For the text-containing cell, return its midpoint in [X, Y] coordinate format. 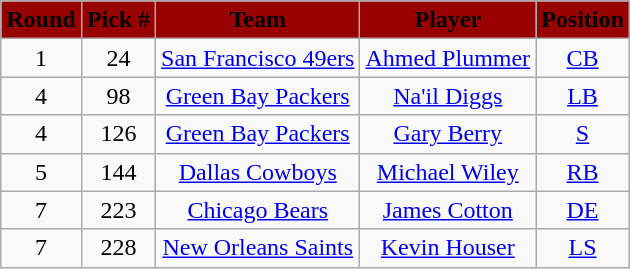
Pick # [118, 20]
Na'il Diggs [448, 96]
S [583, 134]
Chicago Bears [258, 210]
98 [118, 96]
Gary Berry [448, 134]
223 [118, 210]
1 [41, 58]
228 [118, 248]
Michael Wiley [448, 172]
CB [583, 58]
Player [448, 20]
5 [41, 172]
RB [583, 172]
Position [583, 20]
144 [118, 172]
126 [118, 134]
Round [41, 20]
LB [583, 96]
LS [583, 248]
San Francisco 49ers [258, 58]
Team [258, 20]
New Orleans Saints [258, 248]
Dallas Cowboys [258, 172]
DE [583, 210]
James Cotton [448, 210]
24 [118, 58]
Ahmed Plummer [448, 58]
Kevin Houser [448, 248]
